Return (X, Y) of the center of cell containing provided text 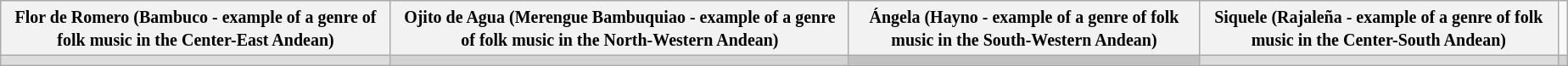
Ojito de Agua (Merengue Bambuquiao - example of a genre of folk music in the North-Western Andean) (619, 29)
Siquele (Rajaleña - example of a genre of folk music in the Center-South Andean) (1380, 29)
Ángela (Hayno - example of a genre of folk music in the South-Western Andean) (1023, 29)
Flor de Romero (Bambuco - example of a genre of folk music in the Center-East Andean) (196, 29)
